Locate the cell with the specified text and output its (X, Y) center coordinate. 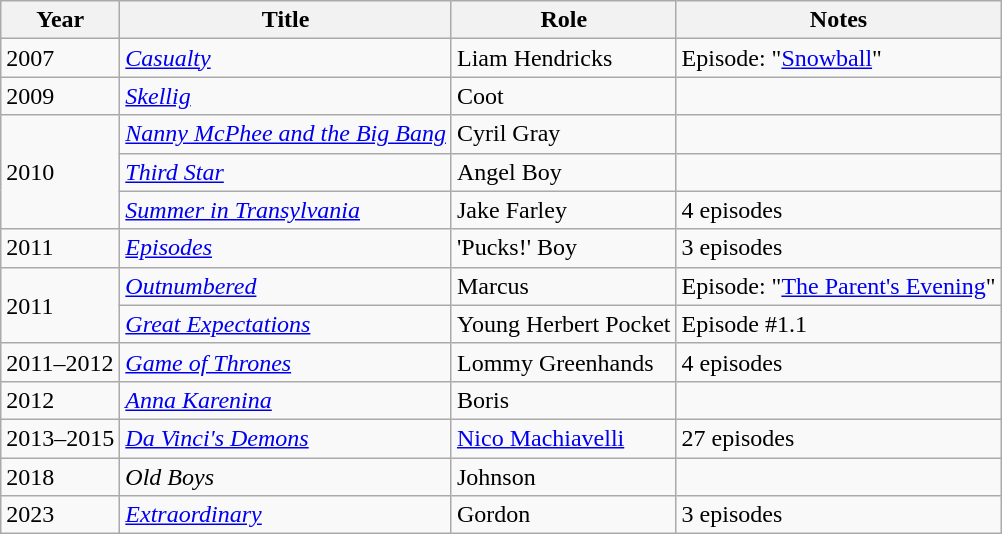
2007 (60, 58)
Episode: "Snowball" (838, 58)
Game of Thrones (286, 362)
Jake Farley (564, 210)
2011–2012 (60, 362)
2009 (60, 96)
Lommy Greenhands (564, 362)
Nico Machiavelli (564, 438)
Da Vinci's Demons (286, 438)
Title (286, 20)
2013–2015 (60, 438)
Young Herbert Pocket (564, 324)
2012 (60, 400)
Nanny McPhee and the Big Bang (286, 134)
Episodes (286, 248)
Angel Boy (564, 172)
2023 (60, 515)
Great Expectations (286, 324)
Role (564, 20)
27 episodes (838, 438)
Old Boys (286, 477)
Episode: "The Parent's Evening" (838, 286)
Gordon (564, 515)
Summer in Transylvania (286, 210)
Coot (564, 96)
'Pucks!' Boy (564, 248)
Marcus (564, 286)
Liam Hendricks (564, 58)
2018 (60, 477)
Anna Karenina (286, 400)
Extraordinary (286, 515)
2010 (60, 172)
Cyril Gray (564, 134)
Third Star (286, 172)
Year (60, 20)
Outnumbered (286, 286)
Johnson (564, 477)
Boris (564, 400)
Casualty (286, 58)
Notes (838, 20)
Skellig (286, 96)
Episode #1.1 (838, 324)
